Return the [x, y] coordinate for the center point of the cell that contains the specified text.  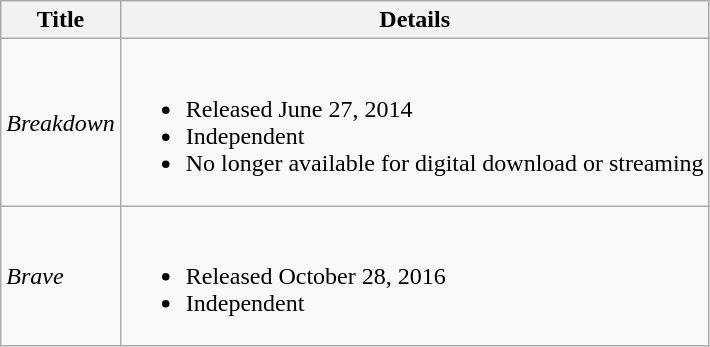
Released June 27, 2014IndependentNo longer available for digital download or streaming [414, 122]
Title [60, 20]
Details [414, 20]
Breakdown [60, 122]
Brave [60, 276]
Released October 28, 2016Independent [414, 276]
